Extract the [X, Y] coordinate from the center of the cell holding the provided text.  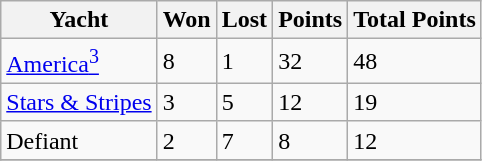
Points [310, 20]
Lost [244, 20]
America3 [79, 62]
Yacht [79, 20]
7 [244, 140]
3 [186, 102]
Defiant [79, 140]
Won [186, 20]
Total Points [415, 20]
Stars & Stripes [79, 102]
1 [244, 62]
2 [186, 140]
5 [244, 102]
19 [415, 102]
32 [310, 62]
48 [415, 62]
